Provide the (x, y) coordinate of the cell's center where the given text is located.  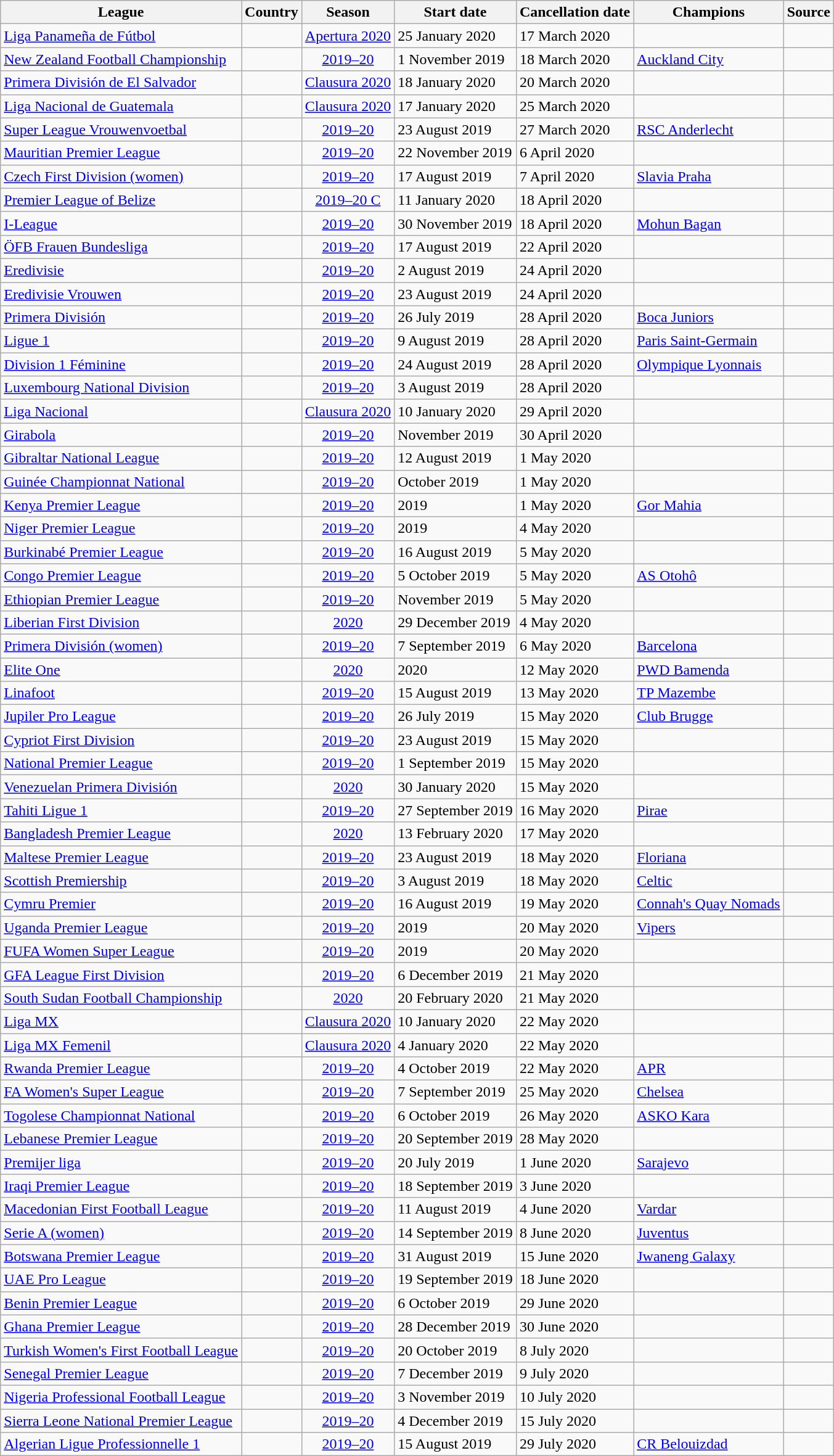
7 December 2019 (456, 1373)
Ligue 1 (121, 341)
Chelsea (709, 1092)
20 February 2020 (456, 998)
1 November 2019 (456, 59)
8 June 2020 (574, 1233)
15 July 2020 (574, 1420)
25 March 2020 (574, 106)
6 May 2020 (574, 646)
League (121, 12)
Rwanda Premier League (121, 1069)
8 July 2020 (574, 1350)
Lebanese Premier League (121, 1139)
I-League (121, 223)
11 January 2020 (456, 200)
Source (809, 12)
Algerian Ligue Professionnelle 1 (121, 1444)
Club Brugge (709, 717)
Liberian First Division (121, 622)
Champions (709, 12)
Niger Premier League (121, 529)
24 August 2019 (456, 364)
Primera División (women) (121, 646)
UAE Pro League (121, 1280)
Kenya Premier League (121, 505)
7 April 2020 (574, 176)
29 June 2020 (574, 1303)
1 September 2019 (456, 763)
TP Mazembe (709, 693)
18 June 2020 (574, 1280)
27 March 2020 (574, 130)
14 September 2019 (456, 1233)
11 August 2019 (456, 1209)
ÖFB Frauen Bundesliga (121, 247)
3 November 2019 (456, 1397)
19 May 2020 (574, 904)
FA Women's Super League (121, 1092)
Mohun Bagan (709, 223)
30 November 2019 (456, 223)
25 May 2020 (574, 1092)
9 August 2019 (456, 341)
Serie A (women) (121, 1233)
25 January 2020 (456, 36)
13 February 2020 (456, 834)
30 January 2020 (456, 787)
AS Otohô (709, 575)
Scottish Premiership (121, 881)
CR Belouizdad (709, 1444)
20 October 2019 (456, 1350)
Togolese Championnat National (121, 1116)
31 August 2019 (456, 1256)
17 May 2020 (574, 834)
29 April 2020 (574, 411)
Auckland City (709, 59)
30 June 2020 (574, 1326)
12 May 2020 (574, 669)
4 December 2019 (456, 1420)
18 September 2019 (456, 1186)
Macedonian First Football League (121, 1209)
Vardar (709, 1209)
Senegal Premier League (121, 1373)
28 December 2019 (456, 1326)
Benin Premier League (121, 1303)
18 March 2020 (574, 59)
22 April 2020 (574, 247)
Ethiopian Premier League (121, 599)
Sierra Leone National Premier League (121, 1420)
Slavia Praha (709, 176)
October 2019 (456, 482)
6 December 2019 (456, 974)
Congo Premier League (121, 575)
Ghana Premier League (121, 1326)
ASKO Kara (709, 1116)
Botswana Premier League (121, 1256)
Paris Saint-Germain (709, 341)
Sarajevo (709, 1162)
Juventus (709, 1233)
Liga Panameña de Fútbol (121, 36)
12 August 2019 (456, 458)
5 October 2019 (456, 575)
Cancellation date (574, 12)
Pirae (709, 810)
16 May 2020 (574, 810)
Guinée Championnat National (121, 482)
4 January 2020 (456, 1045)
Primera División (121, 318)
Super League Vrouwenvoetbal (121, 130)
Cypriot First Division (121, 740)
Czech First Division (women) (121, 176)
17 March 2020 (574, 36)
Premijer liga (121, 1162)
Luxembourg National Division (121, 388)
Vipers (709, 927)
Season (348, 12)
Bangladesh Premier League (121, 834)
New Zealand Football Championship (121, 59)
Eredivisie (121, 270)
Elite One (121, 669)
4 October 2019 (456, 1069)
Jupiler Pro League (121, 717)
17 January 2020 (456, 106)
2 August 2019 (456, 270)
26 May 2020 (574, 1116)
Liga Nacional de Guatemala (121, 106)
18 January 2020 (456, 83)
30 April 2020 (574, 435)
South Sudan Football Championship (121, 998)
9 July 2020 (574, 1373)
APR (709, 1069)
RSC Anderlecht (709, 130)
Apertura 2020 (348, 36)
Primera División de El Salvador (121, 83)
PWD Bamenda (709, 669)
Tahiti Ligue 1 (121, 810)
Boca Juniors (709, 318)
Division 1 Féminine (121, 364)
Uganda Premier League (121, 927)
GFA League First Division (121, 974)
Mauritian Premier League (121, 153)
2019–20 C (348, 200)
27 September 2019 (456, 810)
Celtic (709, 881)
Floriana (709, 857)
Barcelona (709, 646)
Linafoot (121, 693)
28 May 2020 (574, 1139)
National Premier League (121, 763)
Olympique Lyonnais (709, 364)
Premier League of Belize (121, 200)
29 December 2019 (456, 622)
Country (272, 12)
Jwaneng Galaxy (709, 1256)
29 July 2020 (574, 1444)
Start date (456, 12)
Cymru Premier (121, 904)
13 May 2020 (574, 693)
20 September 2019 (456, 1139)
Liga MX Femenil (121, 1045)
Liga Nacional (121, 411)
Burkinabé Premier League (121, 552)
Connah's Quay Nomads (709, 904)
Eredivisie Vrouwen (121, 294)
10 July 2020 (574, 1397)
Iraqi Premier League (121, 1186)
Gor Mahia (709, 505)
19 September 2019 (456, 1280)
6 April 2020 (574, 153)
FUFA Women Super League (121, 951)
Nigeria Professional Football League (121, 1397)
1 June 2020 (574, 1162)
Gibraltar National League (121, 458)
Maltese Premier League (121, 857)
Venezuelan Primera División (121, 787)
20 March 2020 (574, 83)
Turkish Women's First Football League (121, 1350)
15 June 2020 (574, 1256)
20 July 2019 (456, 1162)
Girabola (121, 435)
22 November 2019 (456, 153)
Liga MX (121, 1021)
4 June 2020 (574, 1209)
3 June 2020 (574, 1186)
